Capture the cell that displays the provided text and extract its (x, y) central coordinate. 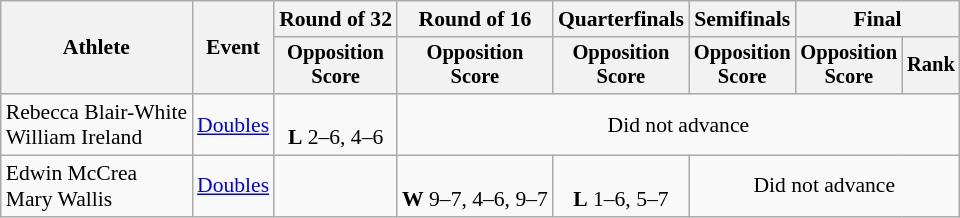
Rank (931, 66)
Athlete (96, 48)
L 2–6, 4–6 (336, 124)
Round of 32 (336, 19)
Edwin McCrea Mary Wallis (96, 186)
Rebecca Blair-White William Ireland (96, 124)
Event (233, 48)
Quarterfinals (621, 19)
Round of 16 (475, 19)
L 1–6, 5–7 (621, 186)
W 9–7, 4–6, 9–7 (475, 186)
Final (877, 19)
Semifinals (742, 19)
